Detect which cell encompasses the target text, then output its (x, y) center coordinate. 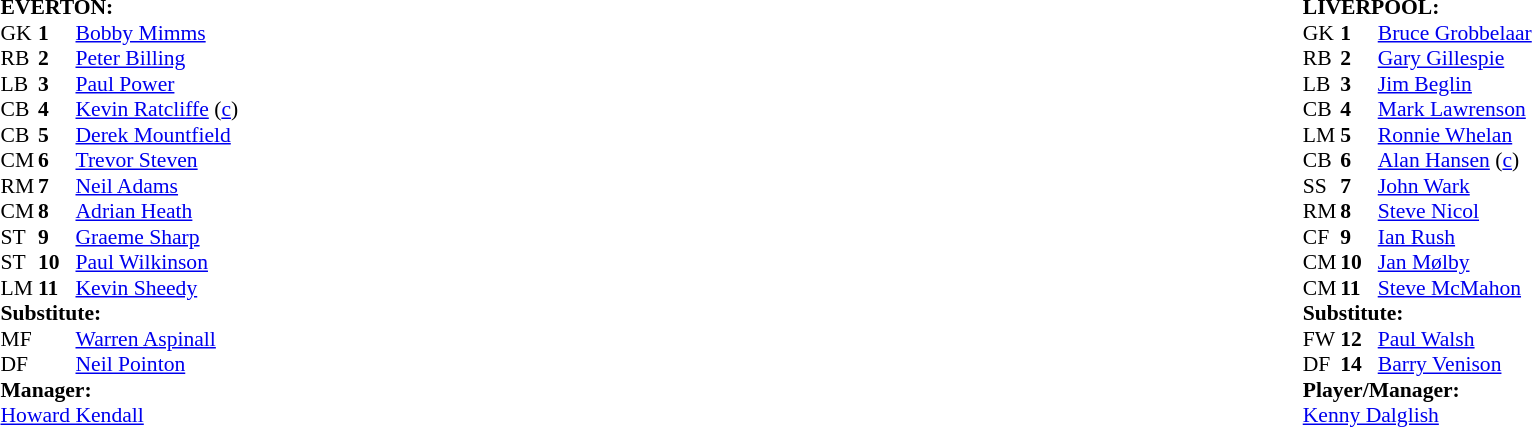
FW (1322, 339)
John Wark (1455, 186)
Kevin Ratcliffe (c) (158, 109)
12 (1359, 339)
Mark Lawrenson (1455, 109)
Steve McMahon (1455, 288)
Player/Manager: (1418, 390)
Graeme Sharp (158, 237)
Kevin Sheedy (158, 288)
Jan Mølby (1455, 263)
14 (1359, 365)
Warren Aspinall (158, 339)
Neil Pointon (158, 365)
Steve Nicol (1455, 211)
Trevor Steven (158, 161)
Paul Power (158, 84)
Derek Mountfield (158, 135)
Manager: (119, 390)
CF (1322, 237)
Neil Adams (158, 186)
MF (19, 339)
Bruce Grobbelaar (1455, 33)
Bobby Mimms (158, 33)
Alan Hansen (c) (1455, 161)
Barry Venison (1455, 365)
Paul Wilkinson (158, 263)
Ian Rush (1455, 237)
Gary Gillespie (1455, 59)
Peter Billing (158, 59)
Paul Walsh (1455, 339)
Jim Beglin (1455, 84)
SS (1322, 186)
Ronnie Whelan (1455, 135)
Adrian Heath (158, 211)
